Capture the cell that displays the provided text and extract its [X, Y] central coordinate. 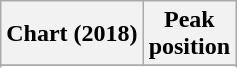
Chart (2018) [72, 34]
Peakposition [189, 34]
